From the cell containing the given text, extract its center point as [X, Y] coordinate. 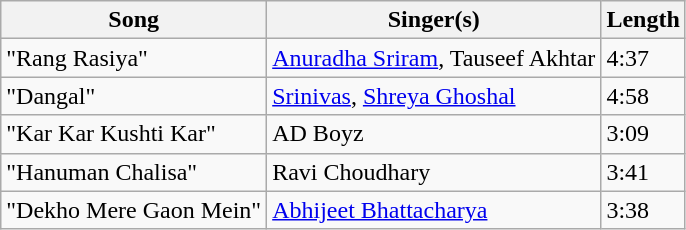
"Kar Kar Kushti Kar" [134, 134]
3:41 [643, 172]
4:58 [643, 96]
4:37 [643, 58]
Srinivas, Shreya Ghoshal [434, 96]
AD Boyz [434, 134]
3:09 [643, 134]
3:38 [643, 210]
Singer(s) [434, 20]
Ravi Choudhary [434, 172]
Abhijeet Bhattacharya [434, 210]
Anuradha Sriram, Tauseef Akhtar [434, 58]
"Rang Rasiya" [134, 58]
"Dangal" [134, 96]
"Dekho Mere Gaon Mein" [134, 210]
Song [134, 20]
Length [643, 20]
"Hanuman Chalisa" [134, 172]
